Capture the cell that displays the provided text and extract its [x, y] central coordinate. 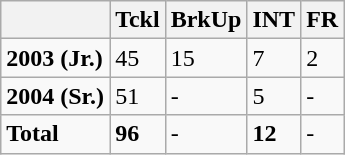
51 [138, 96]
BrkUp [206, 20]
INT [274, 20]
45 [138, 58]
2 [322, 58]
15 [206, 58]
Total [56, 134]
96 [138, 134]
5 [274, 96]
2004 (Sr.) [56, 96]
FR [322, 20]
12 [274, 134]
2003 (Jr.) [56, 58]
7 [274, 58]
Tckl [138, 20]
